For the text-containing cell, return its midpoint in [X, Y] coordinate format. 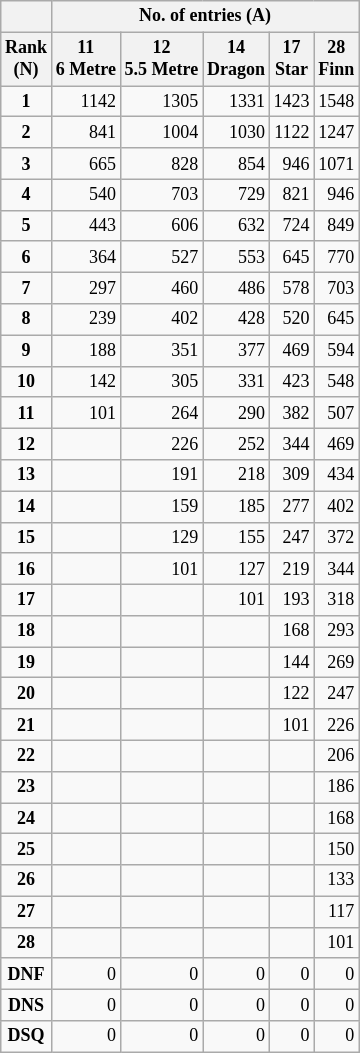
27 [26, 912]
849 [336, 226]
26 [26, 880]
12 [26, 444]
606 [161, 226]
133 [336, 880]
1305 [161, 102]
277 [292, 506]
28Finn [336, 59]
7 [26, 288]
351 [161, 350]
186 [336, 786]
382 [292, 412]
218 [236, 476]
527 [161, 256]
854 [236, 164]
1030 [236, 132]
269 [336, 662]
155 [236, 538]
423 [292, 382]
10 [26, 382]
144 [292, 662]
4 [26, 194]
548 [336, 382]
1548 [336, 102]
578 [292, 288]
13 [26, 476]
14 [26, 506]
1423 [292, 102]
185 [236, 506]
486 [236, 288]
No. of entries (A) [204, 16]
24 [26, 818]
1142 [86, 102]
460 [161, 288]
665 [86, 164]
507 [336, 412]
23 [26, 786]
17Star [292, 59]
206 [336, 756]
117 [336, 912]
434 [336, 476]
594 [336, 350]
8 [26, 320]
318 [336, 600]
520 [292, 320]
219 [292, 568]
290 [236, 412]
193 [292, 600]
331 [236, 382]
19 [26, 662]
443 [86, 226]
828 [161, 164]
297 [86, 288]
1071 [336, 164]
3 [26, 164]
309 [292, 476]
28 [26, 942]
372 [336, 538]
22 [26, 756]
17 [26, 600]
724 [292, 226]
9 [26, 350]
142 [86, 382]
1 [26, 102]
377 [236, 350]
1004 [161, 132]
125.5 Metre [161, 59]
729 [236, 194]
15 [26, 538]
1247 [336, 132]
364 [86, 256]
553 [236, 256]
25 [26, 850]
116 Metre [86, 59]
540 [86, 194]
264 [161, 412]
DNS [26, 1006]
1122 [292, 132]
127 [236, 568]
305 [161, 382]
252 [236, 444]
188 [86, 350]
14Dragon [236, 59]
16 [26, 568]
293 [336, 632]
18 [26, 632]
11 [26, 412]
21 [26, 724]
5 [26, 226]
239 [86, 320]
150 [336, 850]
20 [26, 694]
DNF [26, 974]
Rank(N) [26, 59]
122 [292, 694]
DSQ [26, 1036]
632 [236, 226]
841 [86, 132]
770 [336, 256]
428 [236, 320]
6 [26, 256]
1331 [236, 102]
821 [292, 194]
191 [161, 476]
159 [161, 506]
129 [161, 538]
2 [26, 132]
